Determine the (x, y) coordinate at the center of the cell enclosing the given text.  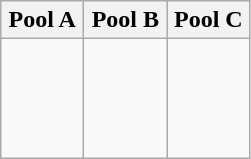
Pool C (208, 20)
Pool B (126, 20)
Pool A (42, 20)
